Pinpoint the cell where the given text exists, returning its (x, y) midpoint coordinate. 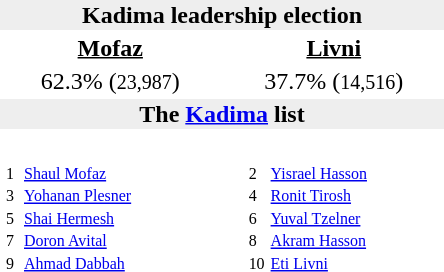
2 (256, 174)
Livni (334, 48)
Kadima leadership election (222, 15)
4 (256, 196)
62.3% (23,987) (110, 81)
The Kadima list (222, 114)
6 (256, 218)
8 (256, 241)
Ronit Tirosh (354, 196)
Yuval Tzelner (354, 218)
Shai Hermesh (133, 218)
5 (12, 218)
Shaul Mofaz (133, 174)
Akram Hasson (354, 241)
Doron Avital (133, 241)
Yohanan Plesner (133, 196)
7 (12, 241)
37.7% (14,516) (334, 81)
3 (12, 196)
Yisrael Hasson (354, 174)
Mofaz (110, 48)
1 (12, 174)
